Find where the given text appears and provide that cell's center as [X, Y] coordinate. 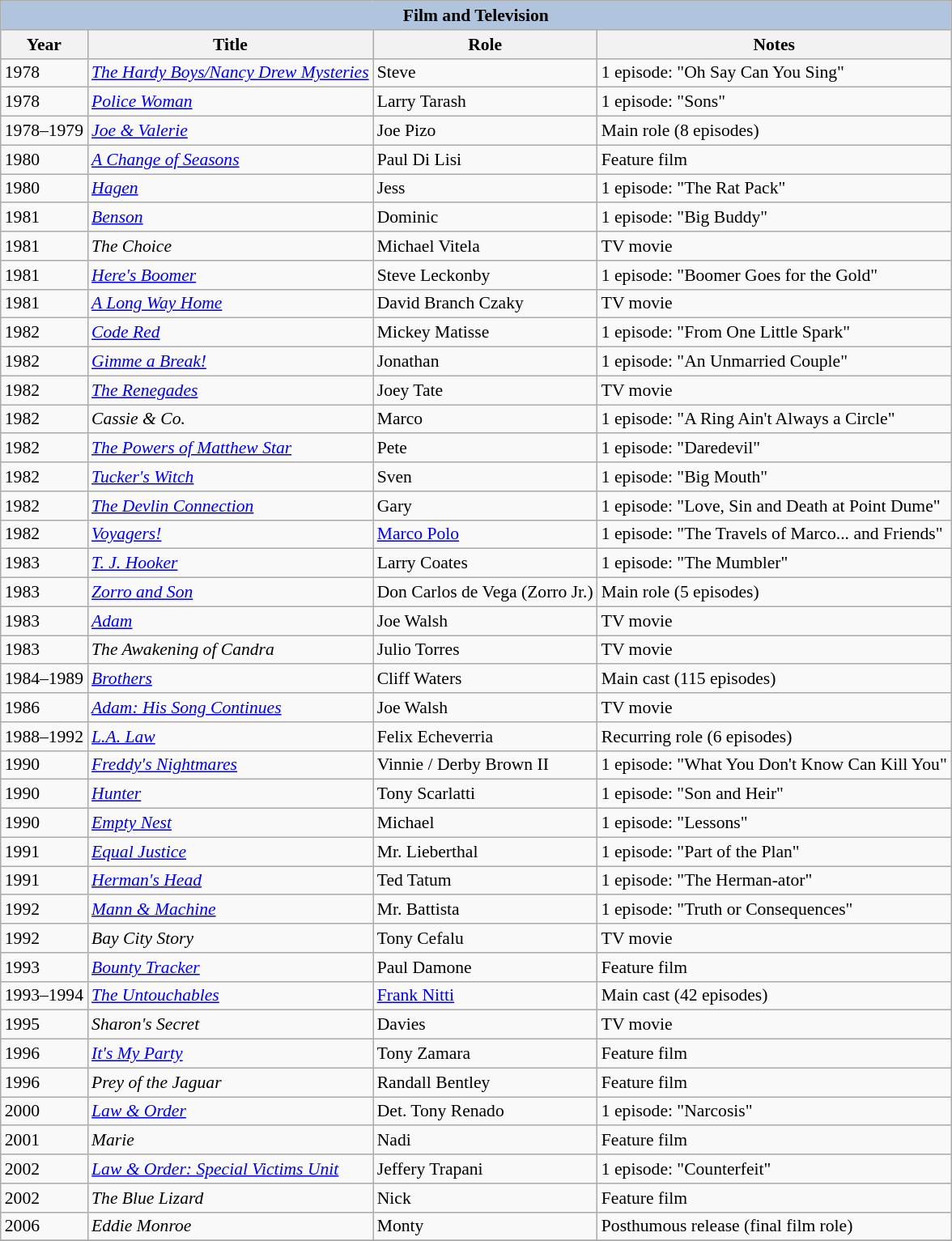
1 episode: "Counterfeit" [774, 1169]
Mr. Battista [486, 910]
Steve Leckonby [486, 275]
The Untouchables [230, 996]
Hunter [230, 794]
1 episode: "Sons" [774, 102]
1 episode: "Love, Sin and Death at Point Dume" [774, 506]
1 episode: "Narcosis" [774, 1111]
Jess [486, 189]
Zorro and Son [230, 593]
The Awakening of Candra [230, 650]
Paul Di Lisi [486, 159]
The Choice [230, 246]
Tony Scarlatti [486, 794]
Marco Polo [486, 534]
Randall Bentley [486, 1082]
Jeffery Trapani [486, 1169]
Sven [486, 477]
1 episode: "A Ring Ain't Always a Circle" [774, 419]
1 episode: "Big Buddy" [774, 218]
Here's Boomer [230, 275]
1 episode: "The Rat Pack" [774, 189]
Herman's Head [230, 881]
Main cast (115 episodes) [774, 679]
Michael [486, 823]
1 episode: "Oh Say Can You Sing" [774, 73]
Tony Cefalu [486, 938]
Tucker's Witch [230, 477]
Tony Zamara [486, 1054]
Julio Torres [486, 650]
Jonathan [486, 362]
Adam: His Song Continues [230, 708]
1995 [44, 1025]
Davies [486, 1025]
Notes [774, 45]
Law & Order: Special Victims Unit [230, 1169]
The Devlin Connection [230, 506]
It's My Party [230, 1054]
The Powers of Matthew Star [230, 448]
Equal Justice [230, 852]
The Hardy Boys/Nancy Drew Mysteries [230, 73]
Joe Pizo [486, 131]
Larry Tarash [486, 102]
Frank Nitti [486, 996]
1993–1994 [44, 996]
Monty [486, 1226]
1 episode: "Boomer Goes for the Gold" [774, 275]
Joey Tate [486, 390]
Recurring role (6 episodes) [774, 737]
Bounty Tracker [230, 967]
Hagen [230, 189]
Pete [486, 448]
Benson [230, 218]
2006 [44, 1226]
Don Carlos de Vega (Zorro Jr.) [486, 593]
1 episode: "Part of the Plan" [774, 852]
Eddie Monroe [230, 1226]
Year [44, 45]
Michael Vitela [486, 246]
1993 [44, 967]
Felix Echeverria [486, 737]
1 episode: "Lessons" [774, 823]
Role [486, 45]
Dominic [486, 218]
Marco [486, 419]
Sharon's Secret [230, 1025]
1 episode: "Truth or Consequences" [774, 910]
Film and Television [476, 15]
Nadi [486, 1141]
1 episode: "From One Little Spark" [774, 333]
2001 [44, 1141]
The Blue Lizard [230, 1198]
Larry Coates [486, 563]
Main role (8 episodes) [774, 131]
Mr. Lieberthal [486, 852]
1986 [44, 708]
Joe & Valerie [230, 131]
Bay City Story [230, 938]
Gary [486, 506]
1 episode: "What You Don't Know Can Kill You" [774, 765]
Voyagers! [230, 534]
Det. Tony Renado [486, 1111]
Steve [486, 73]
1 episode: "Son and Heir" [774, 794]
David Branch Czaky [486, 304]
L.A. Law [230, 737]
Mickey Matisse [486, 333]
Brothers [230, 679]
Prey of the Jaguar [230, 1082]
1 episode: "Daredevil" [774, 448]
Law & Order [230, 1111]
Main cast (42 episodes) [774, 996]
Title [230, 45]
1 episode: "Big Mouth" [774, 477]
Police Woman [230, 102]
Empty Nest [230, 823]
Paul Damone [486, 967]
Vinnie / Derby Brown II [486, 765]
Cliff Waters [486, 679]
The Renegades [230, 390]
1978–1979 [44, 131]
Main role (5 episodes) [774, 593]
1 episode: "The Travels of Marco... and Friends" [774, 534]
Adam [230, 621]
1 episode: "An Unmarried Couple" [774, 362]
A Change of Seasons [230, 159]
Ted Tatum [486, 881]
1 episode: "The Herman-ator" [774, 881]
2000 [44, 1111]
Nick [486, 1198]
Gimme a Break! [230, 362]
Code Red [230, 333]
1984–1989 [44, 679]
A Long Way Home [230, 304]
Cassie & Co. [230, 419]
Posthumous release (final film role) [774, 1226]
1 episode: "The Mumbler" [774, 563]
Marie [230, 1141]
Freddy's Nightmares [230, 765]
Mann & Machine [230, 910]
1988–1992 [44, 737]
T. J. Hooker [230, 563]
